For the text-containing cell, return its midpoint in [X, Y] coordinate format. 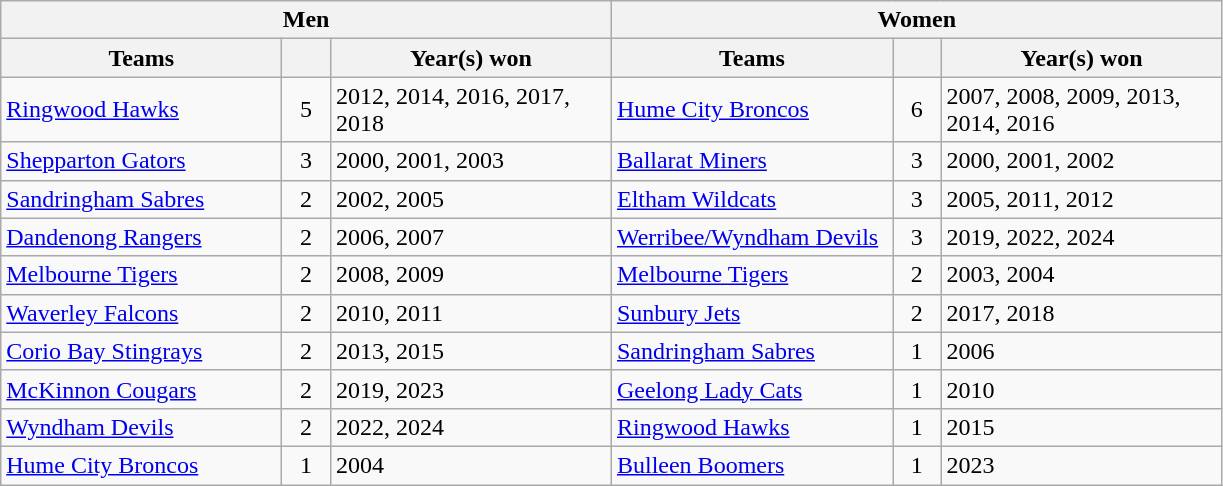
5 [306, 110]
Shepparton Gators [142, 161]
Werribee/Wyndham Devils [752, 237]
2010, 2011 [470, 313]
Corio Bay Stingrays [142, 351]
Sunbury Jets [752, 313]
2012, 2014, 2016, 2017, 2018 [470, 110]
Wyndham Devils [142, 427]
Ballarat Miners [752, 161]
Bulleen Boomers [752, 465]
2013, 2015 [470, 351]
2022, 2024 [470, 427]
2019, 2022, 2024 [1082, 237]
Men [306, 20]
2004 [470, 465]
Geelong Lady Cats [752, 389]
2000, 2001, 2002 [1082, 161]
2006, 2007 [470, 237]
2005, 2011, 2012 [1082, 199]
2003, 2004 [1082, 275]
2023 [1082, 465]
Women [916, 20]
McKinnon Cougars [142, 389]
2006 [1082, 351]
6 [916, 110]
2007, 2008, 2009, 2013, 2014, 2016 [1082, 110]
2002, 2005 [470, 199]
Eltham Wildcats [752, 199]
Waverley Falcons [142, 313]
2010 [1082, 389]
2019, 2023 [470, 389]
2015 [1082, 427]
Dandenong Rangers [142, 237]
2000, 2001, 2003 [470, 161]
2017, 2018 [1082, 313]
2008, 2009 [470, 275]
